Detect which cell encompasses the target text, then output its [x, y] center coordinate. 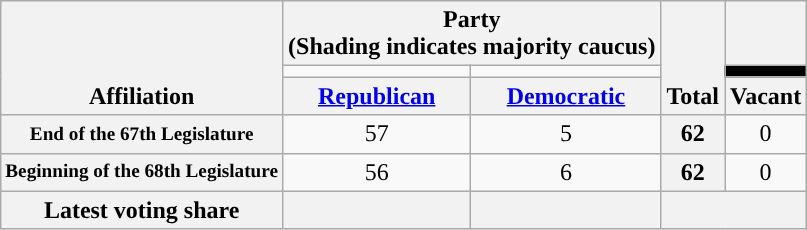
End of the 67th Legislature [142, 134]
Latest voting share [142, 210]
6 [566, 172]
Vacant [766, 96]
56 [377, 172]
Democratic [566, 96]
Total [693, 58]
5 [566, 134]
Party (Shading indicates majority caucus) [472, 34]
57 [377, 134]
Affiliation [142, 58]
Republican [377, 96]
Beginning of the 68th Legislature [142, 172]
